Locate the cell with the specified text and output its [x, y] center coordinate. 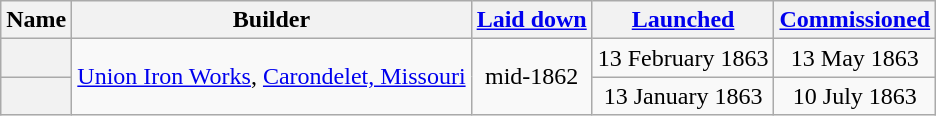
13 May 1863 [855, 58]
Union Iron Works, Carondelet, Missouri [272, 77]
Builder [272, 20]
mid-1862 [532, 77]
Name [36, 20]
10 July 1863 [855, 96]
13 January 1863 [683, 96]
Laid down [532, 20]
Launched [683, 20]
13 February 1863 [683, 58]
Commissioned [855, 20]
